From the cell containing the given text, extract its center point as [X, Y] coordinate. 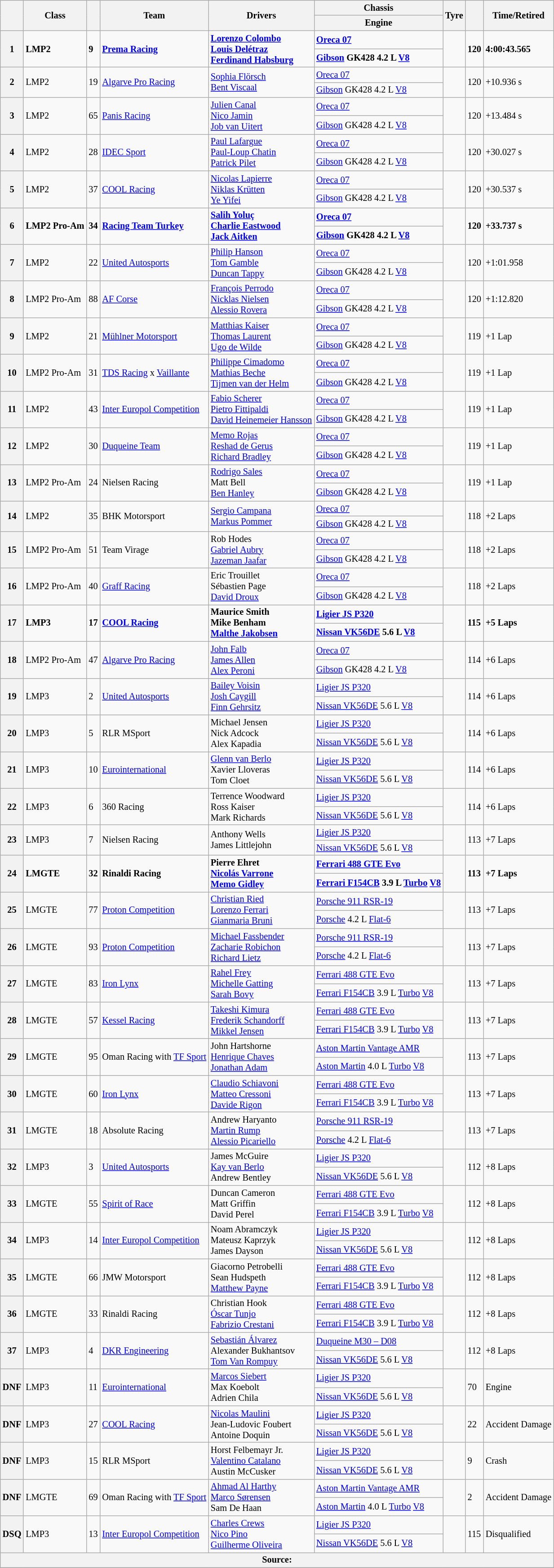
60 [93, 1094]
1 [12, 49]
+5 Laps [519, 623]
55 [93, 1204]
65 [93, 116]
Maurice Smith Mike Benham Malthe Jakobsen [261, 623]
+1:12.820 [519, 299]
Anthony Wells James Littlejohn [261, 840]
John Hartshorne Henrique Chaves Jonathan Adam [261, 1057]
Sophia Flörsch Bent Viscaal [261, 82]
93 [93, 947]
360 Racing [154, 807]
29 [12, 1057]
Rodrigo Sales Matt Bell Ben Hanley [261, 483]
23 [12, 840]
Panis Racing [154, 116]
Racing Team Turkey [154, 226]
12 [12, 446]
Matthias Kaiser Thomas Laurent Ugo de Wilde [261, 336]
Michael Jensen Nick Adcock Alex Kapadia [261, 733]
Disqualified [519, 1534]
Duqueine M30 – D08 [378, 1341]
Terrence Woodward Ross Kaiser Mark Richards [261, 807]
Memo Rojas Reshad de Gerus Richard Bradley [261, 446]
Eric Trouillet Sébastien Page David Droux [261, 586]
25 [12, 910]
+30.537 s [519, 189]
51 [93, 550]
AF Corse [154, 299]
DSQ [12, 1534]
Giacorno Petrobelli Sean Hudspeth Matthew Payne [261, 1277]
Takeshi Kimura Frederik Schandorff Mikkel Jensen [261, 1020]
69 [93, 1497]
Philippe Cimadomo Mathias Beche Tijmen van der Helm [261, 373]
70 [474, 1387]
Philip Hanson Tom Gamble Duncan Tappy [261, 262]
Crash [519, 1461]
+33.737 s [519, 226]
95 [93, 1057]
40 [93, 586]
TDS Racing x Vaillante [154, 373]
+10.936 s [519, 82]
James McGuire Kay van Berlo Andrew Bentley [261, 1167]
Noam Abramczyk Mateusz Kaprzyk James Dayson [261, 1240]
Ahmad Al Harthy Marco Sørensen Sam De Haan [261, 1497]
François Perrodo Nicklas Nielsen Alessio Rovera [261, 299]
20 [12, 733]
88 [93, 299]
Kessel Racing [154, 1020]
Mühlner Motorsport [154, 336]
Charles Crews Nico Pino Guilherme Oliveira [261, 1534]
Class [55, 15]
Spirit of Race [154, 1204]
Horst Felbemayr Jr. Valentino Catalano Austin McCusker [261, 1461]
Michael Fassbender Zacharie Robichon Richard Lietz [261, 947]
Christian Ried Lorenzo Ferrari Gianmaria Bruni [261, 910]
Team Virage [154, 550]
Sebastián Álvarez Alexander Bukhantsov Tom Van Rompuy [261, 1350]
66 [93, 1277]
Tyre [454, 15]
Andrew Haryanto Martin Rump Alessio Picariello [261, 1130]
57 [93, 1020]
47 [93, 660]
John Falb James Allen Alex Peroni [261, 660]
Pierre Ehret Nicolás Varrone Memo Gidley [261, 874]
Duncan Cameron Matt Griffin David Perel [261, 1204]
Drivers [261, 15]
4:00:43.565 [519, 49]
Rob Hodes Gabriel Aubry Jazeman Jaafar [261, 550]
Claudio Schiavoni Matteo Cressoni Davide Rigon [261, 1094]
43 [93, 409]
Christian Hook Óscar Tunjo Fabrizio Crestani [261, 1314]
16 [12, 586]
8 [12, 299]
Sergio Campana Markus Pommer [261, 516]
Marcos Siebert Max Koebolt Adrien Chila [261, 1387]
Lorenzo Colombo Louis Delétraz Ferdinand Habsburg [261, 49]
Paul Lafargue Paul-Loup Chatin Patrick Pilet [261, 152]
Fabio Scherer Pietro Fittipaldi David Heinemeier Hansson [261, 409]
77 [93, 910]
Rahel Frey Michelle Gatting Sarah Bovy [261, 984]
JMW Motorsport [154, 1277]
DKR Engineering [154, 1350]
Graff Racing [154, 586]
Absolute Racing [154, 1130]
Team [154, 15]
Salih Yoluç Charlie Eastwood Jack Aitken [261, 226]
Glenn van Berlo Xavier Lloveras Tom Cloet [261, 770]
Bailey Voisin Josh Caygill Finn Gehrsitz [261, 697]
Time/Retired [519, 15]
Source: [277, 1560]
36 [12, 1314]
Duqueine Team [154, 446]
BHK Motorsport [154, 516]
+13.484 s [519, 116]
Chassis [378, 8]
83 [93, 984]
+1:01.958 [519, 262]
Nicolas Maulini Jean-Ludovic Foubert Antoine Doquin [261, 1424]
Julien Canal Nico Jamin Job van Uitert [261, 116]
26 [12, 947]
+30.027 s [519, 152]
Prema Racing [154, 49]
Nicolas Lapierre Niklas Krütten Ye Yifei [261, 189]
IDEC Sport [154, 152]
